Extract the (x, y) coordinate from the center of the cell holding the provided text.  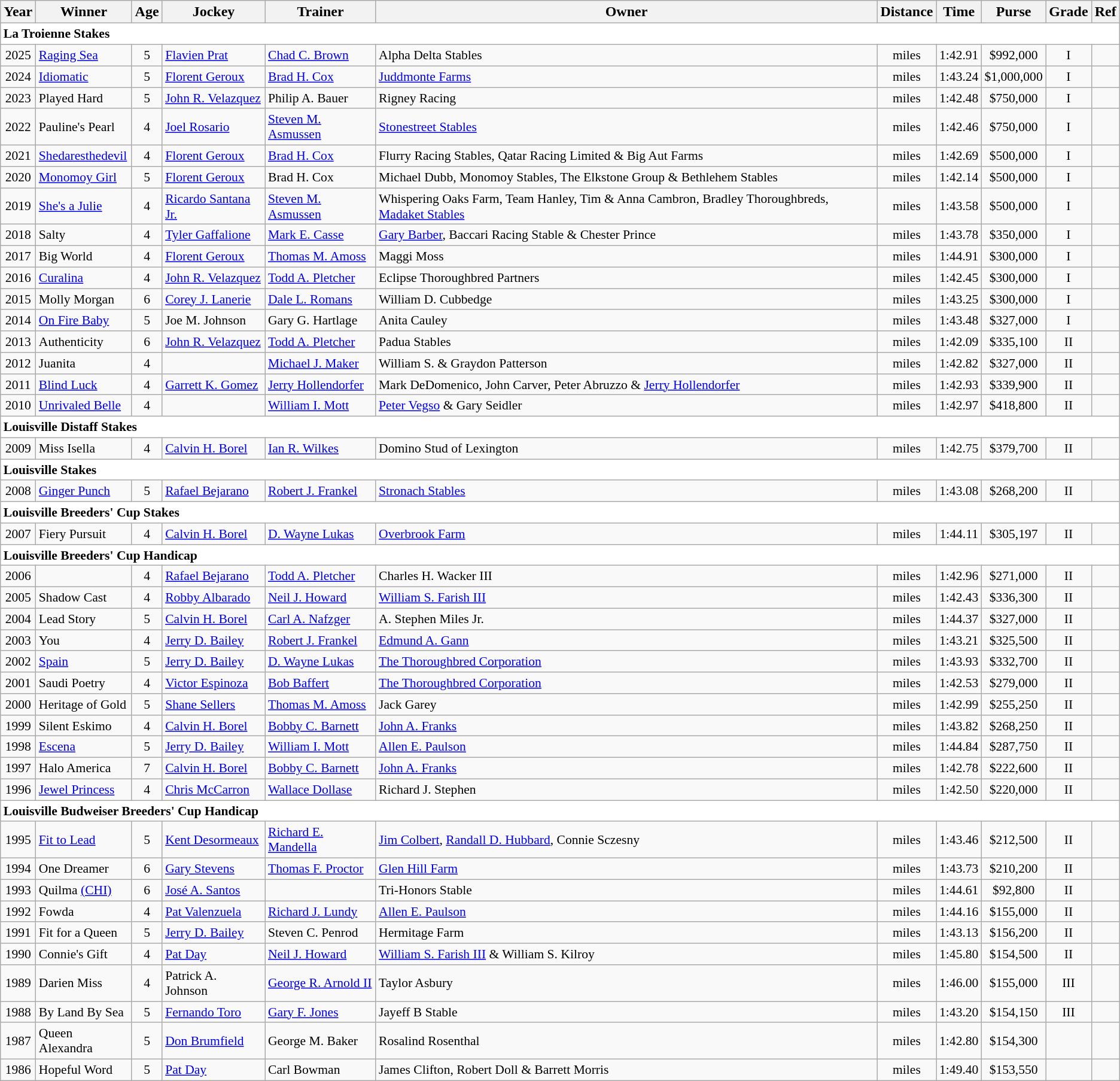
Mark DeDomenico, John Carver, Peter Abruzzo & Jerry Hollendorfer (626, 384)
2007 (18, 534)
Alpha Delta Stables (626, 55)
Jack Garey (626, 705)
2010 (18, 406)
Grade (1069, 12)
William D. Cubbedge (626, 299)
George R. Arnold II (321, 983)
Ricardo Santana Jr. (214, 206)
Fit for a Queen (84, 933)
Overbrook Farm (626, 534)
Edmund A. Gann (626, 640)
Queen Alexandra (84, 1040)
Louisville Distaff Stakes (560, 427)
Dale L. Romans (321, 299)
Salty (84, 235)
1:43.21 (958, 640)
Victor Espinoza (214, 683)
2000 (18, 705)
Tyler Gaffalione (214, 235)
1:46.00 (958, 983)
$153,550 (1014, 1070)
1:43.13 (958, 933)
Taylor Asbury (626, 983)
Escena (84, 747)
Wallace Dollase (321, 790)
1989 (18, 983)
1:42.46 (958, 127)
A. Stephen Miles Jr. (626, 619)
$220,000 (1014, 790)
2024 (18, 77)
William S. Farish III (626, 597)
1987 (18, 1040)
1:44.61 (958, 890)
2019 (18, 206)
1:42.50 (958, 790)
William S. Farish III & William S. Kilroy (626, 954)
Charles H. Wacker III (626, 576)
Louisville Stakes (560, 470)
1:42.91 (958, 55)
1993 (18, 890)
Bob Baffert (321, 683)
2021 (18, 156)
1:49.40 (958, 1070)
Richard J. Stephen (626, 790)
1:44.84 (958, 747)
Connie's Gift (84, 954)
Whispering Oaks Farm, Team Hanley, Tim & Anna Cambron, Bradley Thoroughbreds, Madaket Stables (626, 206)
Time (958, 12)
Jim Colbert, Randall D. Hubbard, Connie Sczesny (626, 839)
$222,600 (1014, 768)
Hermitage Farm (626, 933)
2004 (18, 619)
2001 (18, 683)
José A. Santos (214, 890)
Kent Desormeaux (214, 839)
Blind Luck (84, 384)
1986 (18, 1070)
$210,200 (1014, 869)
Pat Valenzuela (214, 912)
2022 (18, 127)
1:43.48 (958, 320)
7 (147, 768)
Miss Isella (84, 448)
Purse (1014, 12)
She's a Julie (84, 206)
Heritage of Gold (84, 705)
$336,300 (1014, 597)
2016 (18, 278)
1:43.78 (958, 235)
$287,750 (1014, 747)
Jockey (214, 12)
Unrivaled Belle (84, 406)
Darien Miss (84, 983)
Raging Sea (84, 55)
Shane Sellers (214, 705)
Carl A. Nafzger (321, 619)
Fit to Lead (84, 839)
Philip A. Bauer (321, 98)
Spain (84, 661)
Rosalind Rosenthal (626, 1040)
Glen Hill Farm (626, 869)
2020 (18, 177)
Steven C. Penrod (321, 933)
Joel Rosario (214, 127)
Tri-Honors Stable (626, 890)
Lead Story (84, 619)
1:43.82 (958, 725)
1:44.91 (958, 256)
Authenticity (84, 342)
Thomas F. Proctor (321, 869)
1995 (18, 839)
Ginger Punch (84, 491)
Jerry Hollendorfer (321, 384)
Flavien Prat (214, 55)
One Dreamer (84, 869)
1:42.09 (958, 342)
$305,197 (1014, 534)
2012 (18, 363)
2018 (18, 235)
Fowda (84, 912)
Age (147, 12)
Rigney Racing (626, 98)
$350,000 (1014, 235)
1:42.93 (958, 384)
Michael J. Maker (321, 363)
Gary G. Hartlage (321, 320)
Fiery Pursuit (84, 534)
Michael Dubb, Monomoy Stables, The Elkstone Group & Bethlehem Stables (626, 177)
Corey J. Lanerie (214, 299)
1:43.58 (958, 206)
$379,700 (1014, 448)
Flurry Racing Stables, Qatar Racing Limited & Big Aut Farms (626, 156)
Stonestreet Stables (626, 127)
1:42.99 (958, 705)
Eclipse Thoroughbred Partners (626, 278)
2009 (18, 448)
2023 (18, 98)
$156,200 (1014, 933)
1:42.97 (958, 406)
1:42.43 (958, 597)
By Land By Sea (84, 1012)
Juanita (84, 363)
1:42.82 (958, 363)
Winner (84, 12)
1996 (18, 790)
On Fire Baby (84, 320)
Mark E. Casse (321, 235)
Quilma (CHI) (84, 890)
2008 (18, 491)
Richard E. Mandella (321, 839)
Gary Barber, Baccari Racing Stable & Chester Prince (626, 235)
2005 (18, 597)
Silent Eskimo (84, 725)
Idiomatic (84, 77)
2015 (18, 299)
Chris McCarron (214, 790)
Don Brumfield (214, 1040)
1:42.69 (958, 156)
Molly Morgan (84, 299)
Carl Bowman (321, 1070)
Louisville Budweiser Breeders' Cup Handicap (560, 811)
2006 (18, 576)
1:45.80 (958, 954)
Ref (1106, 12)
Joe M. Johnson (214, 320)
1:43.46 (958, 839)
1990 (18, 954)
Domino Stud of Lexington (626, 448)
Saudi Poetry (84, 683)
1:42.75 (958, 448)
Jayeff B Stable (626, 1012)
Louisville Breeders' Cup Stakes (560, 512)
You (84, 640)
Trainer (321, 12)
1:43.08 (958, 491)
La Troienne Stakes (560, 34)
1:42.78 (958, 768)
Owner (626, 12)
Halo America (84, 768)
Padua Stables (626, 342)
Curalina (84, 278)
Fernando Toro (214, 1012)
1998 (18, 747)
$279,000 (1014, 683)
1:44.37 (958, 619)
1:43.73 (958, 869)
Year (18, 12)
$255,250 (1014, 705)
1:43.25 (958, 299)
1994 (18, 869)
1:42.45 (958, 278)
Jewel Princess (84, 790)
1999 (18, 725)
1:43.93 (958, 661)
Monomoy Girl (84, 177)
1:43.20 (958, 1012)
Pauline's Pearl (84, 127)
$335,100 (1014, 342)
2003 (18, 640)
James Clifton, Robert Doll & Barrett Morris (626, 1070)
2025 (18, 55)
Big World (84, 256)
Richard J. Lundy (321, 912)
$325,500 (1014, 640)
1991 (18, 933)
Anita Cauley (626, 320)
William S. & Graydon Patterson (626, 363)
George M. Baker (321, 1040)
Ian R. Wilkes (321, 448)
$1,000,000 (1014, 77)
2002 (18, 661)
Shedaresthedevil (84, 156)
2017 (18, 256)
$339,900 (1014, 384)
Gary F. Jones (321, 1012)
2013 (18, 342)
$418,800 (1014, 406)
Hopeful Word (84, 1070)
Louisville Breeders' Cup Handicap (560, 555)
Gary Stevens (214, 869)
1997 (18, 768)
1992 (18, 912)
Chad C. Brown (321, 55)
1:42.80 (958, 1040)
Shadow Cast (84, 597)
$212,500 (1014, 839)
1:42.53 (958, 683)
$332,700 (1014, 661)
Garrett K. Gomez (214, 384)
$268,250 (1014, 725)
$154,150 (1014, 1012)
Distance (907, 12)
Robby Albarado (214, 597)
Played Hard (84, 98)
$154,500 (1014, 954)
1:42.14 (958, 177)
$154,300 (1014, 1040)
$92,800 (1014, 890)
$271,000 (1014, 576)
2011 (18, 384)
1:42.48 (958, 98)
1:43.24 (958, 77)
Maggi Moss (626, 256)
$268,200 (1014, 491)
Patrick A. Johnson (214, 983)
1988 (18, 1012)
1:44.16 (958, 912)
1:44.11 (958, 534)
Stronach Stables (626, 491)
2014 (18, 320)
Juddmonte Farms (626, 77)
1:42.96 (958, 576)
Peter Vegso & Gary Seidler (626, 406)
$992,000 (1014, 55)
